Determine the [x, y] coordinate at the center of the cell enclosing the given text.  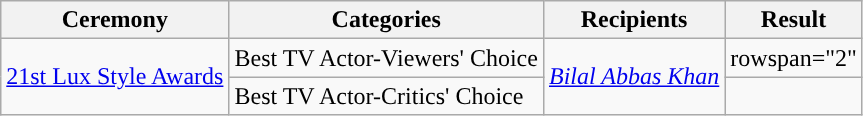
Best TV Actor-Critics' Choice [386, 96]
Ceremony [115, 20]
Bilal Abbas Khan [634, 77]
Result [794, 20]
rowspan="2" [794, 58]
Recipients [634, 20]
21st Lux Style Awards [115, 77]
Best TV Actor-Viewers' Choice [386, 58]
Categories [386, 20]
